Output the [X, Y] coordinate of the center of the cell containing the given text.  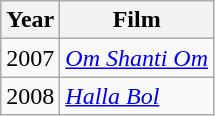
Film [137, 20]
Halla Bol [137, 96]
2008 [30, 96]
Om Shanti Om [137, 58]
Year [30, 20]
2007 [30, 58]
